From the cell containing the given text, extract its center point as [x, y] coordinate. 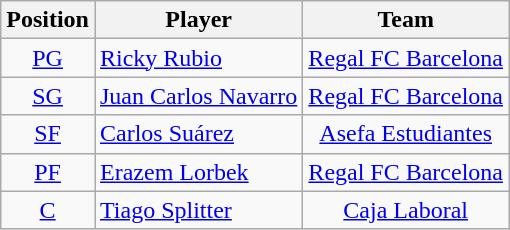
Position [48, 20]
SG [48, 96]
Erazem Lorbek [198, 172]
PF [48, 172]
C [48, 210]
Asefa Estudiantes [406, 134]
PG [48, 58]
Player [198, 20]
Tiago Splitter [198, 210]
Juan Carlos Navarro [198, 96]
Team [406, 20]
Ricky Rubio [198, 58]
Carlos Suárez [198, 134]
SF [48, 134]
Caja Laboral [406, 210]
